Return (x, y) of the center of cell containing provided text 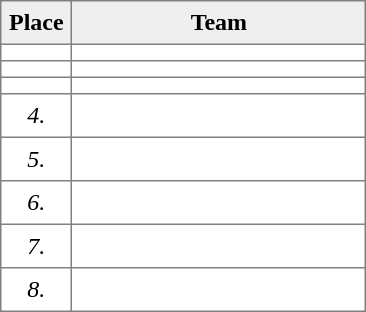
Team (219, 23)
7. (36, 246)
6. (36, 203)
8. (36, 290)
4. (36, 116)
Place (36, 23)
5. (36, 159)
